Output the [X, Y] coordinate of the center of the cell containing the given text.  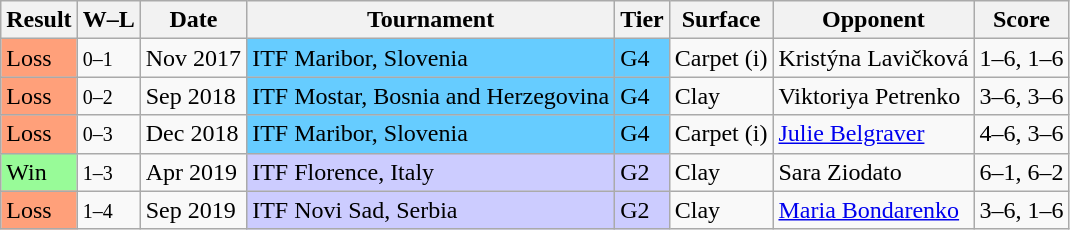
Julie Belgraver [874, 134]
Dec 2018 [193, 134]
Apr 2019 [193, 172]
Sep 2019 [193, 210]
0–3 [108, 134]
0–1 [108, 58]
Date [193, 20]
0–2 [108, 96]
Tier [642, 20]
Maria Bondarenko [874, 210]
1–6, 1–6 [1022, 58]
Viktoriya Petrenko [874, 96]
Sara Ziodato [874, 172]
Win [39, 172]
3–6, 3–6 [1022, 96]
Kristýna Lavičková [874, 58]
Surface [721, 20]
Sep 2018 [193, 96]
3–6, 1–6 [1022, 210]
Opponent [874, 20]
Score [1022, 20]
4–6, 3–6 [1022, 134]
ITF Novi Sad, Serbia [431, 210]
6–1, 6–2 [1022, 172]
Nov 2017 [193, 58]
Tournament [431, 20]
W–L [108, 20]
Result [39, 20]
ITF Florence, Italy [431, 172]
ITF Mostar, Bosnia and Herzegovina [431, 96]
1–4 [108, 210]
1–3 [108, 172]
